Find where the given text appears and provide that cell's center as (X, Y) coordinate. 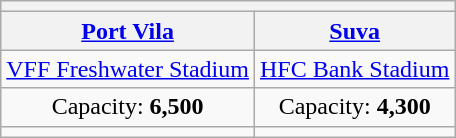
Port Vila (128, 31)
VFF Freshwater Stadium (128, 69)
Capacity: 6,500 (128, 107)
Capacity: 4,300 (354, 107)
Suva (354, 31)
HFC Bank Stadium (354, 69)
